Find where the given text appears and provide that cell's center as [x, y] coordinate. 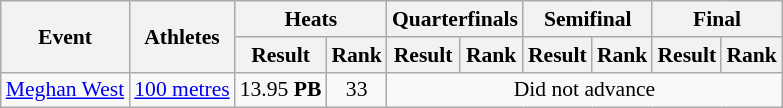
13.95 PB [281, 90]
Athletes [182, 36]
Meghan West [66, 90]
Did not advance [584, 90]
Quarterfinals [455, 19]
Semifinal [588, 19]
100 metres [182, 90]
Event [66, 36]
33 [356, 90]
Final [716, 19]
Heats [311, 19]
